Output the (X, Y) coordinate of the center of the cell containing the given text.  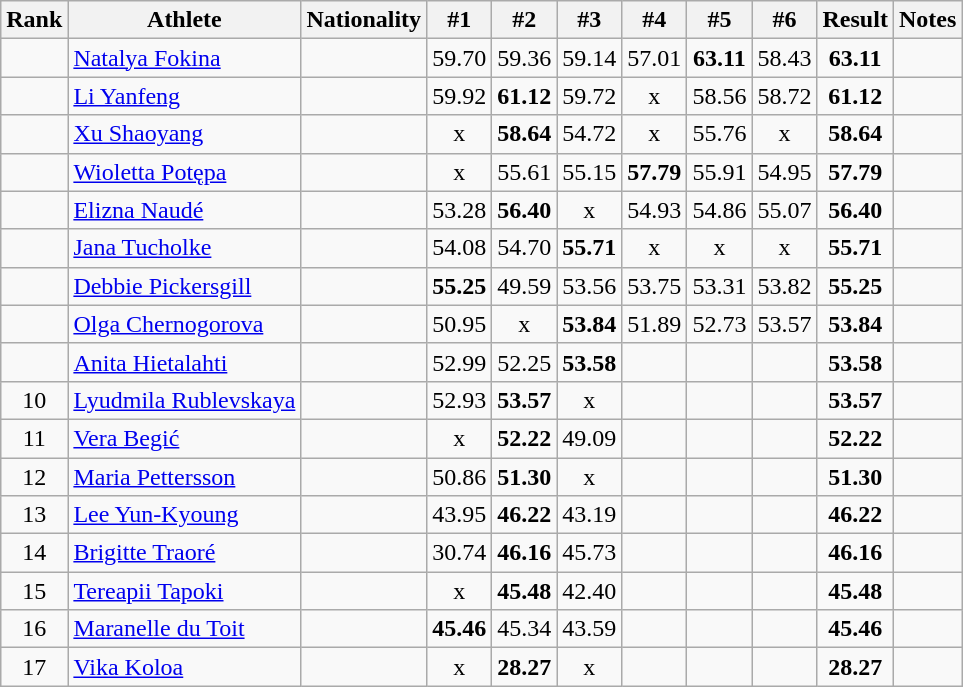
54.86 (720, 210)
Natalya Fokina (184, 58)
54.93 (654, 210)
54.72 (590, 134)
Maria Pettersson (184, 477)
Nationality (364, 20)
Athlete (184, 20)
Notes (927, 20)
14 (34, 553)
Rank (34, 20)
10 (34, 400)
52.99 (460, 362)
Tereapii Tapoki (184, 591)
Debbie Pickersgill (184, 286)
45.73 (590, 553)
Vera Begić (184, 438)
53.75 (654, 286)
53.31 (720, 286)
Wioletta Potępa (184, 172)
55.91 (720, 172)
52.73 (720, 324)
55.15 (590, 172)
11 (34, 438)
13 (34, 515)
51.89 (654, 324)
Brigitte Traoré (184, 553)
Olga Chernogorova (184, 324)
54.08 (460, 248)
Vika Koloa (184, 667)
58.43 (784, 58)
Result (855, 20)
49.59 (524, 286)
#2 (524, 20)
30.74 (460, 553)
53.56 (590, 286)
55.76 (720, 134)
52.93 (460, 400)
54.95 (784, 172)
43.59 (590, 629)
Elizna Naudé (184, 210)
42.40 (590, 591)
49.09 (590, 438)
Maranelle du Toit (184, 629)
Jana Tucholke (184, 248)
55.61 (524, 172)
43.19 (590, 515)
59.72 (590, 96)
59.14 (590, 58)
53.28 (460, 210)
16 (34, 629)
55.07 (784, 210)
59.36 (524, 58)
59.70 (460, 58)
Xu Shaoyang (184, 134)
53.82 (784, 286)
54.70 (524, 248)
57.01 (654, 58)
43.95 (460, 515)
50.86 (460, 477)
45.34 (524, 629)
Anita Hietalahti (184, 362)
58.56 (720, 96)
15 (34, 591)
#6 (784, 20)
#5 (720, 20)
59.92 (460, 96)
#4 (654, 20)
#1 (460, 20)
Lee Yun-Kyoung (184, 515)
12 (34, 477)
Li Yanfeng (184, 96)
17 (34, 667)
Lyudmila Rublevskaya (184, 400)
50.95 (460, 324)
#3 (590, 20)
52.25 (524, 362)
58.72 (784, 96)
